Locate the cell with the specified text and output its (x, y) center coordinate. 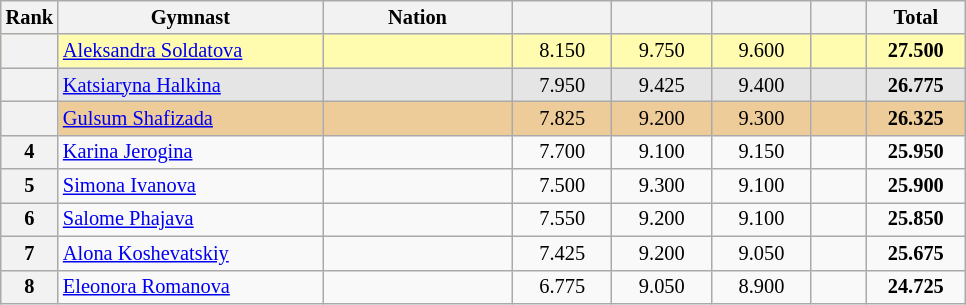
7 (30, 253)
Gymnast (190, 17)
8.150 (562, 51)
25.850 (916, 219)
26.775 (916, 85)
Katsiaryna Halkina (190, 85)
5 (30, 186)
Rank (30, 17)
26.325 (916, 118)
6.775 (562, 287)
Salome Phajava (190, 219)
25.950 (916, 152)
9.750 (662, 51)
9.425 (662, 85)
25.675 (916, 253)
7.500 (562, 186)
7.550 (562, 219)
8 (30, 287)
7.950 (562, 85)
Aleksandra Soldatova (190, 51)
8.900 (762, 287)
9.400 (762, 85)
Simona Ivanova (190, 186)
Gulsum Shafizada (190, 118)
4 (30, 152)
24.725 (916, 287)
7.700 (562, 152)
Alona Koshevatskiy (190, 253)
27.500 (916, 51)
Eleonora Romanova (190, 287)
Total (916, 17)
6 (30, 219)
Karina Jerogina (190, 152)
Nation (418, 17)
25.900 (916, 186)
7.425 (562, 253)
7.825 (562, 118)
9.150 (762, 152)
9.600 (762, 51)
